Find where the given text appears and provide that cell's center as [X, Y] coordinate. 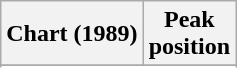
Chart (1989) [72, 34]
Peakposition [189, 34]
